Extract the (x, y) coordinate from the center of the cell holding the provided text.  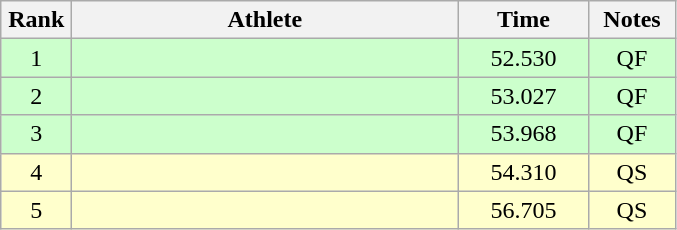
53.968 (524, 134)
2 (36, 96)
4 (36, 172)
1 (36, 58)
Rank (36, 20)
Time (524, 20)
53.027 (524, 96)
Notes (632, 20)
56.705 (524, 210)
3 (36, 134)
Athlete (265, 20)
54.310 (524, 172)
52.530 (524, 58)
5 (36, 210)
